Find where the given text appears and provide that cell's center as [x, y] coordinate. 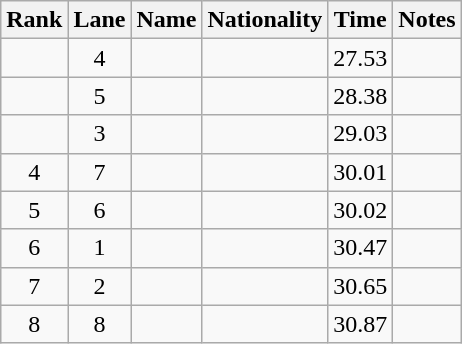
30.02 [360, 210]
Rank [34, 20]
30.65 [360, 286]
Name [166, 20]
29.03 [360, 134]
30.01 [360, 172]
1 [100, 248]
2 [100, 286]
Nationality [265, 20]
Time [360, 20]
3 [100, 134]
28.38 [360, 96]
Lane [100, 20]
30.47 [360, 248]
Notes [427, 20]
30.87 [360, 324]
27.53 [360, 58]
